Locate the cell with the specified text and output its [X, Y] center coordinate. 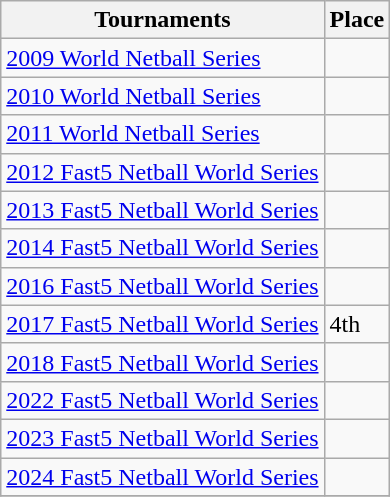
2017 Fast5 Netball World Series [162, 324]
2024 Fast5 Netball World Series [162, 477]
2010 World Netball Series [162, 96]
2009 World Netball Series [162, 58]
Tournaments [162, 20]
4th [357, 324]
2013 Fast5 Netball World Series [162, 210]
Place [357, 20]
2012 Fast5 Netball World Series [162, 172]
2022 Fast5 Netball World Series [162, 400]
2023 Fast5 Netball World Series [162, 438]
2018 Fast5 Netball World Series [162, 362]
2011 World Netball Series [162, 134]
2016 Fast5 Netball World Series [162, 286]
2014 Fast5 Netball World Series [162, 248]
